Capture the cell that displays the provided text and extract its (x, y) central coordinate. 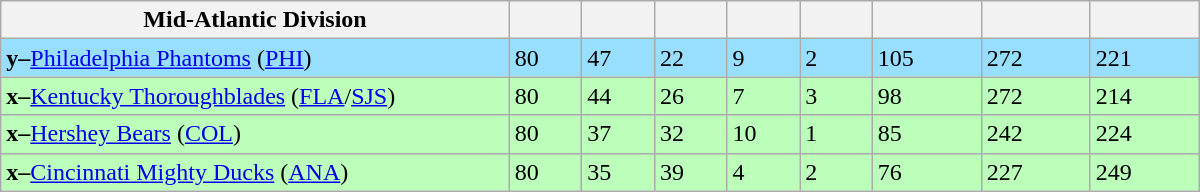
224 (1144, 134)
10 (764, 134)
22 (690, 58)
3 (836, 96)
242 (1036, 134)
7 (764, 96)
y–Philadelphia Phantoms (PHI) (255, 58)
221 (1144, 58)
98 (926, 96)
x–Kentucky Thoroughblades (FLA/SJS) (255, 96)
x–Hershey Bears (COL) (255, 134)
Mid-Atlantic Division (255, 20)
47 (618, 58)
4 (764, 172)
9 (764, 58)
26 (690, 96)
39 (690, 172)
227 (1036, 172)
214 (1144, 96)
35 (618, 172)
76 (926, 172)
32 (690, 134)
105 (926, 58)
85 (926, 134)
44 (618, 96)
1 (836, 134)
249 (1144, 172)
37 (618, 134)
x–Cincinnati Mighty Ducks (ANA) (255, 172)
